Detect which cell encompasses the target text, then output its (X, Y) center coordinate. 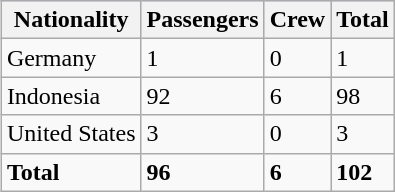
Passengers (202, 20)
Crew (298, 20)
92 (202, 96)
98 (363, 96)
Indonesia (71, 96)
United States (71, 134)
96 (202, 172)
Germany (71, 58)
Nationality (71, 20)
102 (363, 172)
